Extract the (x, y) coordinate from the center of the cell holding the provided text.  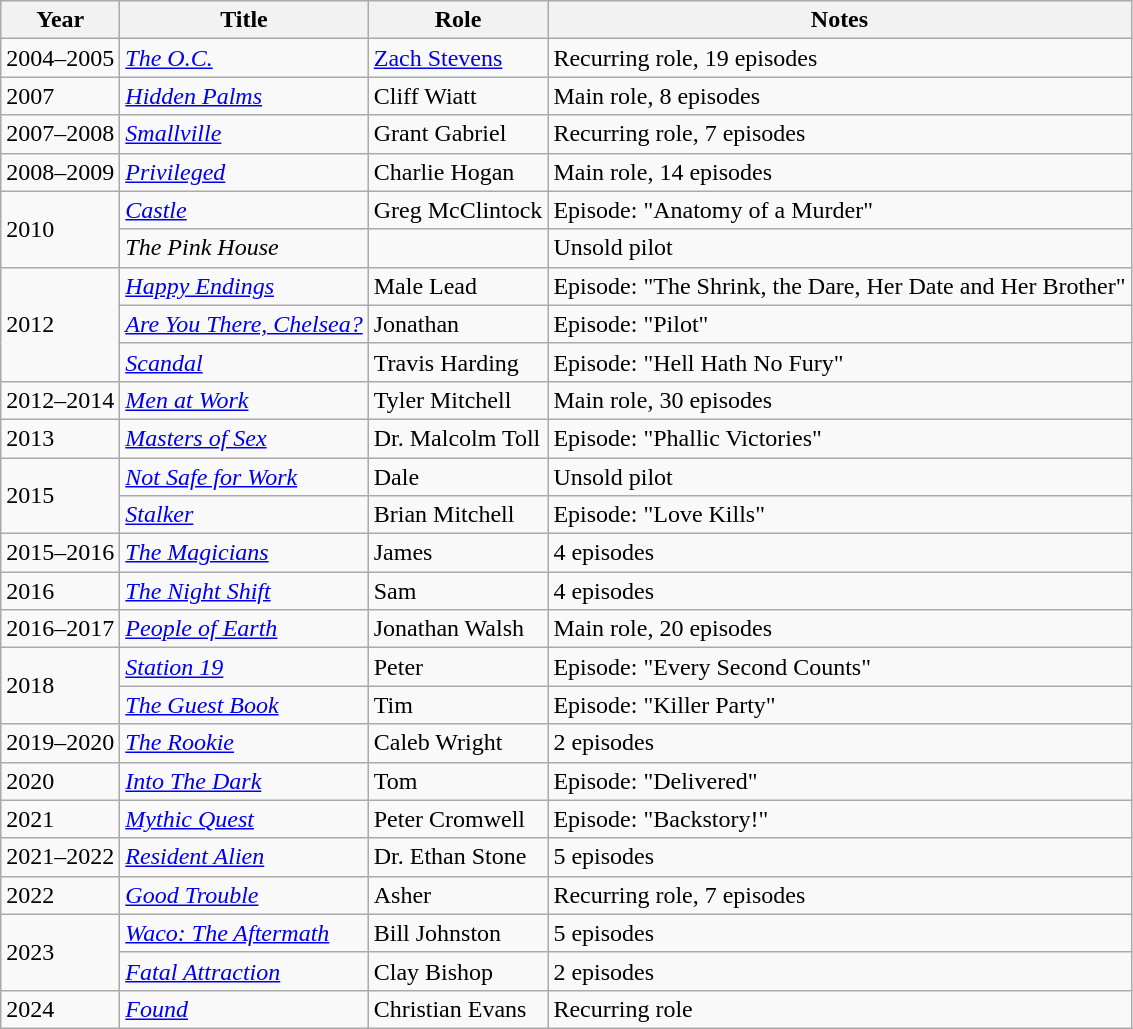
Peter (458, 667)
2018 (60, 686)
Clay Bishop (458, 971)
Notes (840, 20)
2022 (60, 895)
Episode: "Killer Party" (840, 705)
The Night Shift (244, 591)
Travis Harding (458, 362)
Main role, 20 episodes (840, 629)
2008–2009 (60, 172)
Hidden Palms (244, 96)
Jonathan (458, 324)
The Rookie (244, 743)
2024 (60, 1009)
Mythic Quest (244, 819)
Masters of Sex (244, 438)
Good Trouble (244, 895)
2016 (60, 591)
Episode: "Hell Hath No Fury" (840, 362)
Into The Dark (244, 781)
Episode: "The Shrink, the Dare, Her Date and Her Brother" (840, 286)
Happy Endings (244, 286)
Not Safe for Work (244, 477)
Waco: The Aftermath (244, 933)
The Guest Book (244, 705)
Episode: "Every Second Counts" (840, 667)
Sam (458, 591)
2020 (60, 781)
2021 (60, 819)
Tim (458, 705)
Scandal (244, 362)
Grant Gabriel (458, 134)
2015–2016 (60, 553)
Title (244, 20)
Tom (458, 781)
Cliff Wiatt (458, 96)
Main role, 30 episodes (840, 400)
Bill Johnston (458, 933)
Recurring role (840, 1009)
People of Earth (244, 629)
Year (60, 20)
Episode: "Delivered" (840, 781)
2007 (60, 96)
2019–2020 (60, 743)
Caleb Wright (458, 743)
Peter Cromwell (458, 819)
The O.C. (244, 58)
2007–2008 (60, 134)
Recurring role, 19 episodes (840, 58)
Dale (458, 477)
Smallville (244, 134)
Privileged (244, 172)
2021–2022 (60, 857)
2016–2017 (60, 629)
Zach Stevens (458, 58)
Dr. Malcolm Toll (458, 438)
Episode: "Pilot" (840, 324)
2010 (60, 229)
2012–2014 (60, 400)
Station 19 (244, 667)
Found (244, 1009)
Resident Alien (244, 857)
Castle (244, 210)
Christian Evans (458, 1009)
Main role, 14 episodes (840, 172)
Episode: "Anatomy of a Murder" (840, 210)
Male Lead (458, 286)
Greg McClintock (458, 210)
2023 (60, 952)
Fatal Attraction (244, 971)
James (458, 553)
2015 (60, 496)
Jonathan Walsh (458, 629)
Are You There, Chelsea? (244, 324)
Brian Mitchell (458, 515)
Asher (458, 895)
The Magicians (244, 553)
2012 (60, 324)
Role (458, 20)
Charlie Hogan (458, 172)
2004–2005 (60, 58)
Men at Work (244, 400)
Episode: "Phallic Victories" (840, 438)
The Pink House (244, 248)
Episode: "Backstory!" (840, 819)
2013 (60, 438)
Stalker (244, 515)
Main role, 8 episodes (840, 96)
Episode: "Love Kills" (840, 515)
Dr. Ethan Stone (458, 857)
Tyler Mitchell (458, 400)
